Detect which cell encompasses the target text, then output its (X, Y) center coordinate. 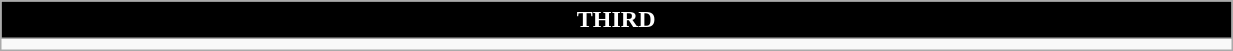
THIRD (616, 20)
